For the text-containing cell, return its midpoint in [X, Y] coordinate format. 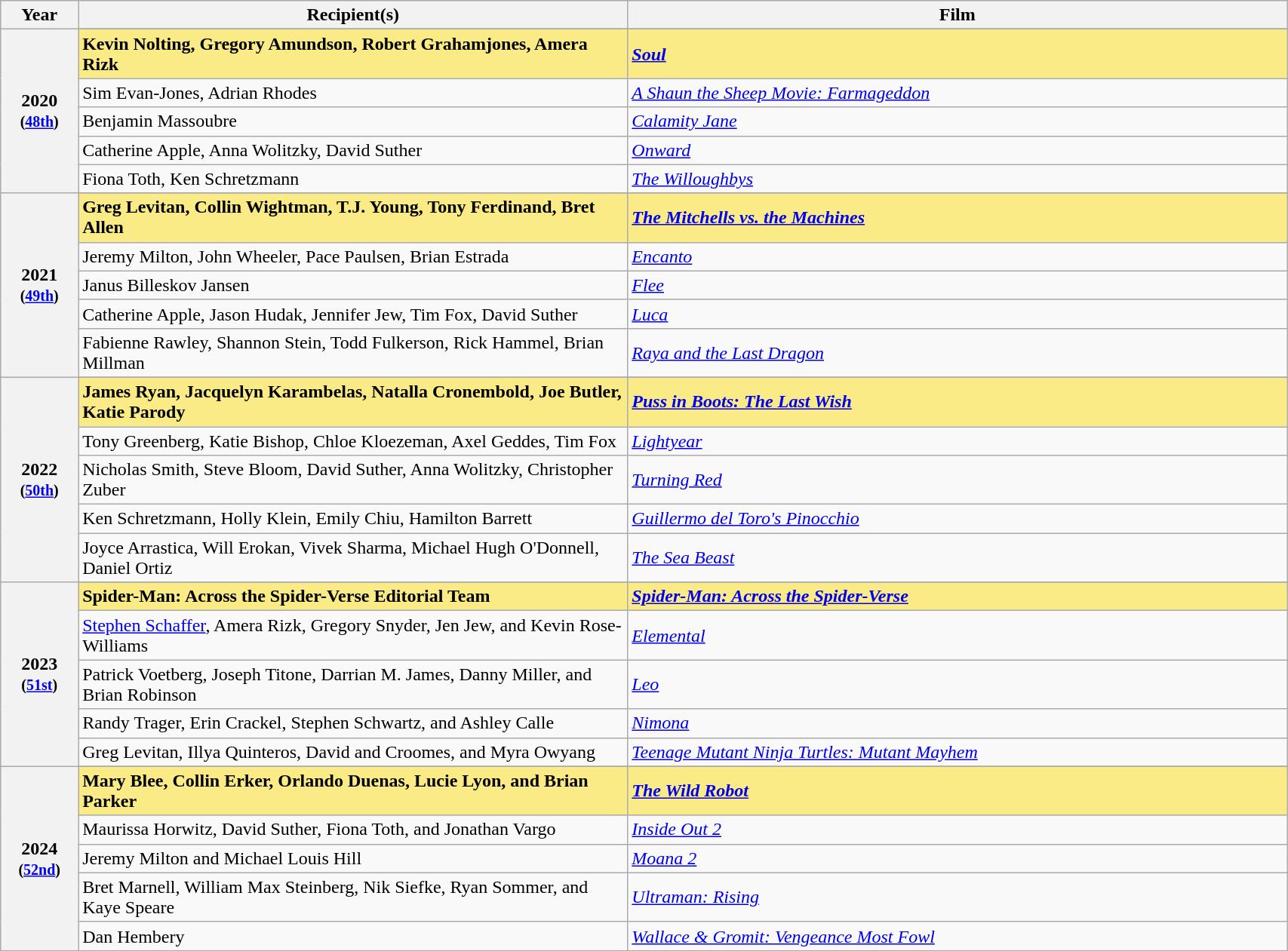
Greg Levitan, Illya Quinteros, David and Croomes, and Myra Owyang [353, 752]
Maurissa Horwitz, David Suther, Fiona Toth, and Jonathan Vargo [353, 830]
2024 (52nd) [39, 858]
Ultraman: Rising [958, 897]
The Sea Beast [958, 558]
Year [39, 15]
Calamity Jane [958, 121]
Encanto [958, 256]
2023 (51st) [39, 674]
Recipient(s) [353, 15]
James Ryan, Jacquelyn Karambelas, Natalla Cronembold, Joe Butler, Katie Parody [353, 401]
Patrick Voetberg, Joseph Titone, Darrian M. James, Danny Miller, and Brian Robinson [353, 685]
Turning Red [958, 480]
Greg Levitan, Collin Wightman, T.J. Young, Tony Ferdinand, Bret Allen [353, 217]
Soul [958, 54]
Guillermo del Toro's Pinocchio [958, 519]
Tony Greenberg, Katie Bishop, Chloe Kloezeman, Axel Geddes, Tim Fox [353, 441]
Inside Out 2 [958, 830]
Moana 2 [958, 858]
Fabienne Rawley, Shannon Stein, Todd Fulkerson, Rick Hammel, Brian Millman [353, 353]
Film [958, 15]
The Mitchells vs. the Machines [958, 217]
The Willoughbys [958, 179]
2020 (48th) [39, 112]
Benjamin Massoubre [353, 121]
Jeremy Milton and Michael Louis Hill [353, 858]
Spider-Man: Across the Spider-Verse Editorial Team [353, 597]
Teenage Mutant Ninja Turtles: Mutant Mayhem [958, 752]
Nimona [958, 723]
Leo [958, 685]
Lightyear [958, 441]
Onward [958, 150]
Wallace & Gromit: Vengeance Most Fowl [958, 936]
Puss in Boots: The Last Wish [958, 401]
Flee [958, 285]
A Shaun the Sheep Movie: Farmageddon [958, 93]
Nicholas Smith, Steve Bloom, David Suther, Anna Wolitzky, Christopher Zuber [353, 480]
Janus Billeskov Jansen [353, 285]
Jeremy Milton, John Wheeler, Pace Paulsen, Brian Estrada [353, 256]
Fiona Toth, Ken Schretzmann [353, 179]
Luca [958, 314]
Mary Blee, Collin Erker, Orlando Duenas, Lucie Lyon, and Brian Parker [353, 790]
Bret Marnell, William Max Steinberg, Nik Siefke, Ryan Sommer, and Kaye Speare [353, 897]
Sim Evan-Jones, Adrian Rhodes [353, 93]
Catherine Apple, Jason Hudak, Jennifer Jew, Tim Fox, David Suther [353, 314]
Spider-Man: Across the Spider-Verse [958, 597]
Catherine Apple, Anna Wolitzky, David Suther [353, 150]
Dan Hembery [353, 936]
Stephen Schaffer, Amera Rizk, Gregory Snyder, Jen Jew, and Kevin Rose-Williams [353, 635]
The Wild Robot [958, 790]
Elemental [958, 635]
Randy Trager, Erin Crackel, Stephen Schwartz, and Ashley Calle [353, 723]
Joyce Arrastica, Will Erokan, Vivek Sharma, Michael Hugh O'Donnell, Daniel Ortiz [353, 558]
Raya and the Last Dragon [958, 353]
Kevin Nolting, Gregory Amundson, Robert Grahamjones, Amera Rizk [353, 54]
Ken Schretzmann, Holly Klein, Emily Chiu, Hamilton Barrett [353, 519]
2022 (50th) [39, 480]
2021 (49th) [39, 285]
